Determine the [X, Y] coordinate at the center of the cell enclosing the given text.  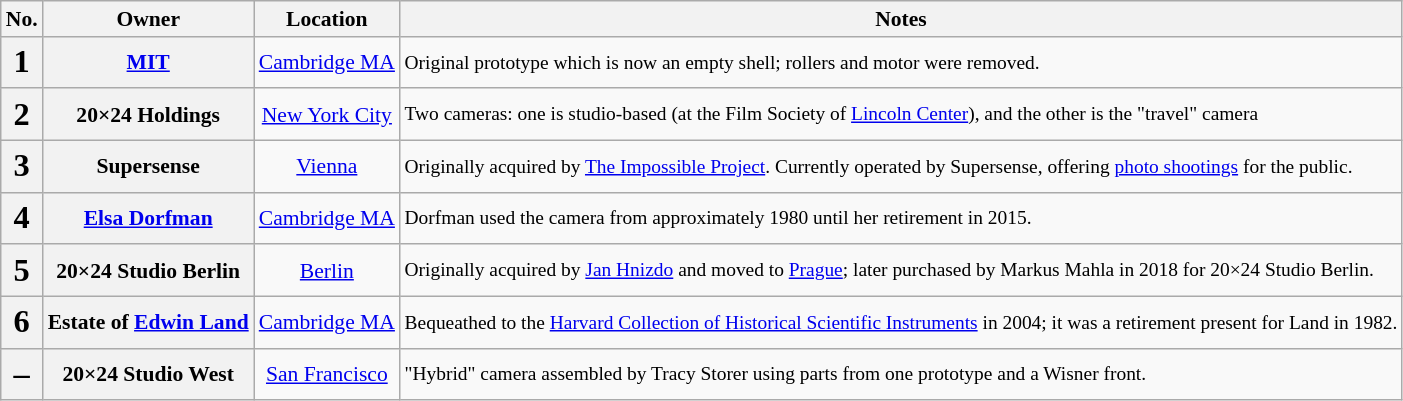
1 [22, 63]
MIT [148, 63]
"Hybrid" camera assembled by Tracy Storer using parts from one prototype and a Wisner front. [901, 374]
Berlin [327, 271]
Owner [148, 19]
4 [22, 219]
Dorfman used the camera from approximately 1980 until her retirement in 2015. [901, 219]
20×24 Holdings [148, 115]
Supersense [148, 167]
New York City [327, 115]
Originally acquired by Jan Hnizdo and moved to Prague; later purchased by Markus Mahla in 2018 for 20×24 Studio Berlin. [901, 271]
Original prototype which is now an empty shell; rollers and motor were removed. [901, 63]
2 [22, 115]
Originally acquired by The Impossible Project. Currently operated by Supersense, offering photo shootings for the public. [901, 167]
San Francisco [327, 374]
Estate of Edwin Land [148, 322]
Elsa Dorfman [148, 219]
Location [327, 19]
5 [22, 271]
20×24 Studio Berlin [148, 271]
No. [22, 19]
6 [22, 322]
Notes [901, 19]
3 [22, 167]
– [22, 374]
20×24 Studio West [148, 374]
Bequeathed to the Harvard Collection of Historical Scientific Instruments in 2004; it was a retirement present for Land in 1982. [901, 322]
Vienna [327, 167]
Two cameras: one is studio-based (at the Film Society of Lincoln Center), and the other is the "travel" camera [901, 115]
